Determine the (X, Y) coordinate at the center of the cell enclosing the given text.  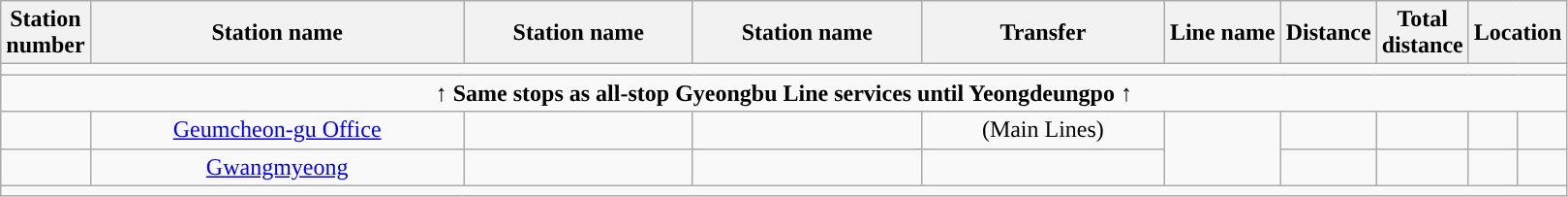
↑ Same stops as all-stop Gyeongbu Line services until Yeongdeungpo ↑ (784, 93)
Distance (1329, 33)
Transfer (1042, 33)
Stationnumber (46, 33)
Totaldistance (1422, 33)
Gwangmyeong (277, 167)
Geumcheon-gu Office (277, 130)
Line name (1222, 33)
Location (1518, 33)
(Main Lines) (1042, 130)
